Determine the [X, Y] coordinate at the center of the cell enclosing the given text.  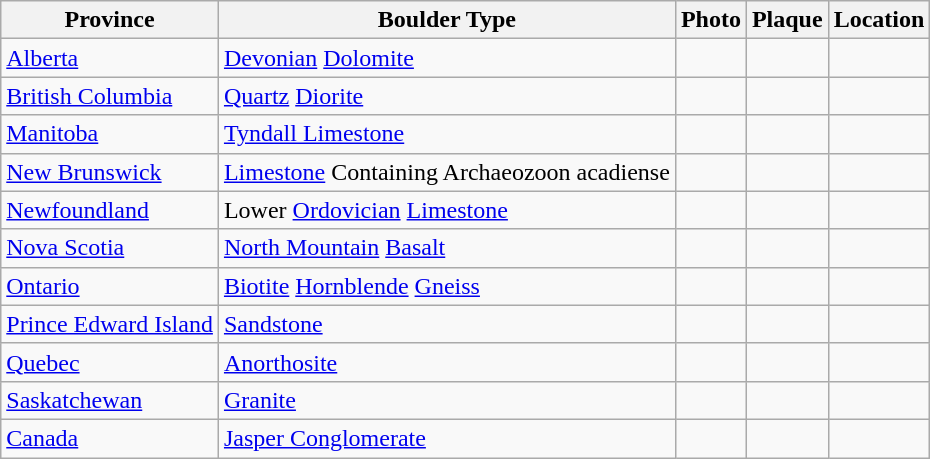
Anorthosite [446, 362]
Lower Ordovician Limestone [446, 210]
Manitoba [110, 134]
Granite [446, 400]
Biotite Hornblende Gneiss [446, 286]
Tyndall Limestone [446, 134]
Quartz Diorite [446, 96]
Jasper Conglomerate [446, 438]
British Columbia [110, 96]
Saskatchewan [110, 400]
Boulder Type [446, 20]
Devonian Dolomite [446, 58]
Ontario [110, 286]
Nova Scotia [110, 248]
Alberta [110, 58]
Location [879, 20]
Province [110, 20]
Limestone Containing Archaeozoon acadiense [446, 172]
Plaque [787, 20]
North Mountain Basalt [446, 248]
Quebec [110, 362]
Newfoundland [110, 210]
Prince Edward Island [110, 324]
New Brunswick [110, 172]
Canada [110, 438]
Sandstone [446, 324]
Photo [710, 20]
